Return [X, Y] of the center of cell containing provided text 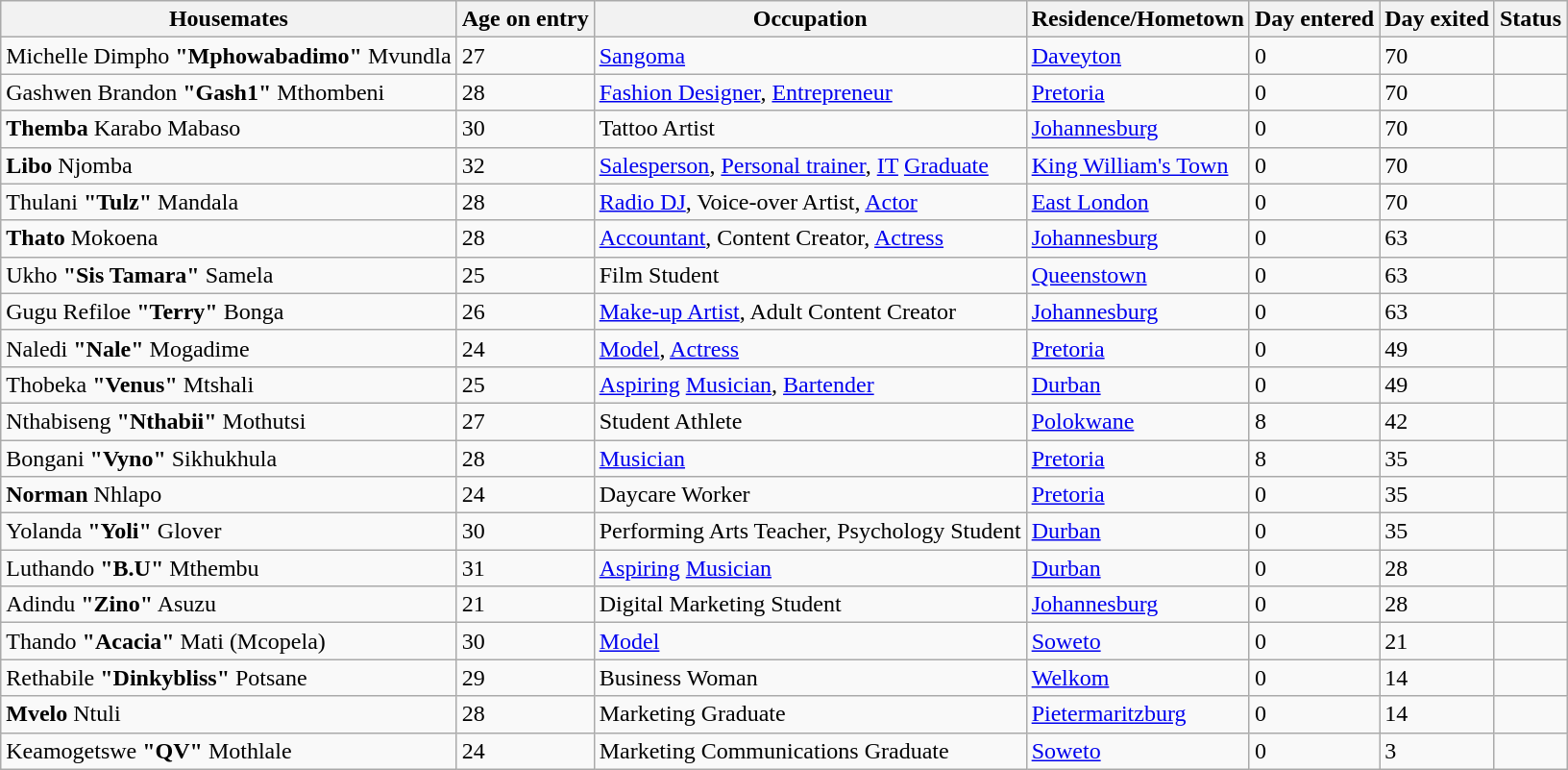
Daveyton [1138, 56]
Yolanda "Yoli" Glover [229, 532]
Business Woman [810, 678]
Residence/Hometown [1138, 19]
Day entered [1314, 19]
Bongani "Vyno" Sikhukhula [229, 459]
Keamogetswe "QV" Mothlale [229, 751]
Musician [810, 459]
Luthando "B.U" Mthembu [229, 568]
Make-up Artist, Adult Content Creator [810, 311]
Libo Njomba [229, 165]
Adindu "Zino" Asuzu [229, 605]
Queenstown [1138, 275]
Naledi "Nale" Mogadime [229, 348]
Aspiring Musician [810, 568]
Accountant, Content Creator, Actress [810, 238]
Rethabile "Dinkybliss" Potsane [229, 678]
Nthabiseng "Nthabii" Mothutsi [229, 421]
Thato Mokoena [229, 238]
Student Athlete [810, 421]
Gugu Refiloe "Terry" Bonga [229, 311]
42 [1437, 421]
East London [1138, 202]
Radio DJ, Voice-over Artist, Actor [810, 202]
Thulani "Tulz" Mandala [229, 202]
Status [1530, 19]
29 [525, 678]
Sangoma [810, 56]
26 [525, 311]
Film Student [810, 275]
Digital Marketing Student [810, 605]
Day exited [1437, 19]
Performing Arts Teacher, Psychology Student [810, 532]
Norman Nhlapo [229, 495]
Daycare Worker [810, 495]
Marketing Communications Graduate [810, 751]
3 [1437, 751]
Model [810, 641]
Themba Karabo Mabaso [229, 129]
Gashwen Brandon "Gash1" Mthombeni [229, 92]
Salesperson, Personal trainer, IT Graduate [810, 165]
Polokwane [1138, 421]
Thobeka "Venus" Mtshali [229, 385]
Occupation [810, 19]
King William's Town [1138, 165]
Marketing Graduate [810, 714]
Welkom [1138, 678]
Tattoo Artist [810, 129]
Pietermaritzburg [1138, 714]
Ukho "Sis Tamara" Samela [229, 275]
Model, Actress [810, 348]
Fashion Designer, Entrepreneur [810, 92]
Mvelo Ntuli [229, 714]
Housemates [229, 19]
Michelle Dimpho "Mphowabadimo" Mvundla [229, 56]
Thando "Acacia" Mati (Mcopela) [229, 641]
Aspiring Musician, Bartender [810, 385]
Age on entry [525, 19]
31 [525, 568]
32 [525, 165]
